Return the [x, y] coordinate for the center point of the cell that contains the specified text.  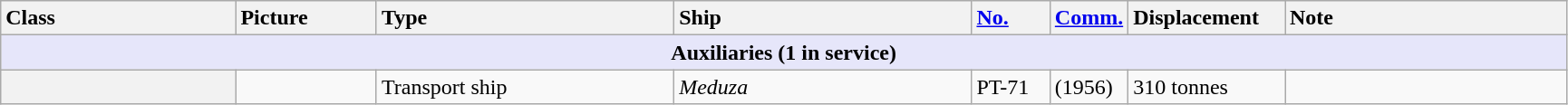
Meduza [823, 87]
310 tonnes [1207, 87]
(1956) [1089, 87]
Class [118, 18]
Type [525, 18]
Note [1427, 18]
Picture [306, 18]
Transport ship [525, 87]
Displacement [1207, 18]
Ship [823, 18]
Comm. [1089, 18]
Auxiliaries (1 in service) [784, 52]
PT-71 [1011, 87]
No. [1011, 18]
